Find where the given text appears and provide that cell's center as [x, y] coordinate. 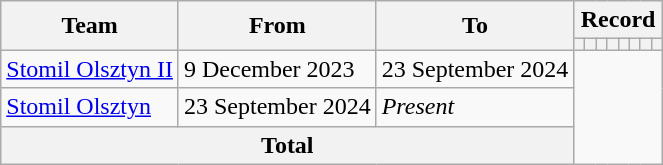
Record [618, 20]
Stomil Olsztyn II [90, 69]
To [475, 26]
Total [288, 145]
Present [475, 107]
Stomil Olsztyn [90, 107]
Team [90, 26]
From [277, 26]
9 December 2023 [277, 69]
